Detect which cell encompasses the target text, then output its (X, Y) center coordinate. 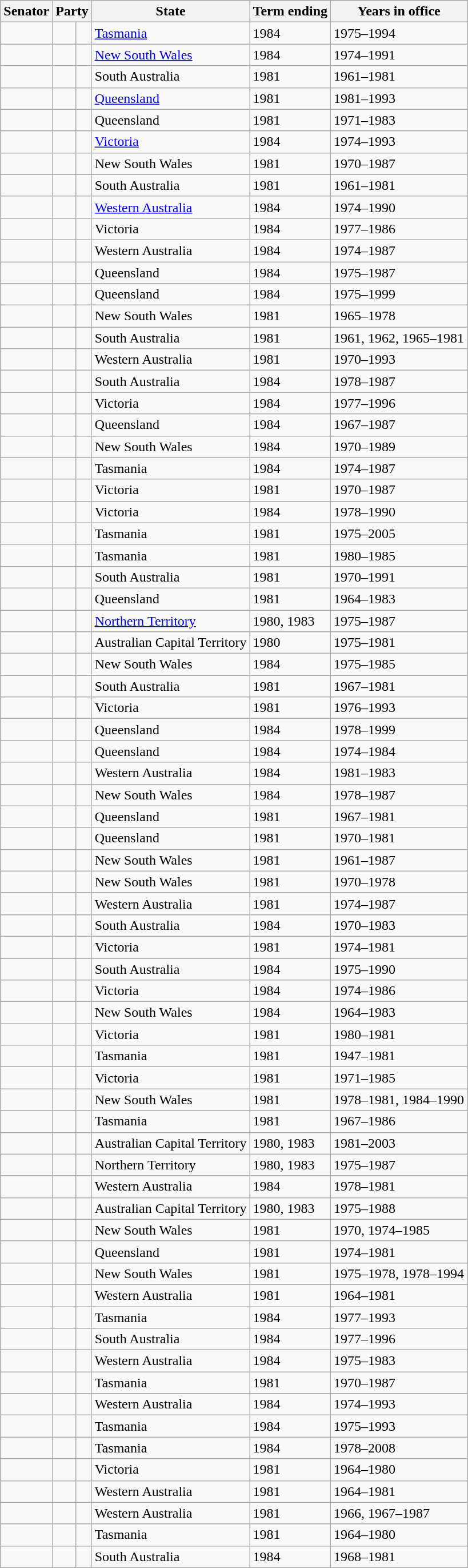
Years in office (399, 11)
1966, 1967–1987 (399, 1513)
1977–1993 (399, 1317)
1980–1985 (399, 555)
1980–1981 (399, 1034)
1974–1984 (399, 751)
1970–1978 (399, 882)
1975–1981 (399, 643)
1976–1993 (399, 708)
1974–1990 (399, 207)
1975–1990 (399, 969)
1975–1978, 1978–1994 (399, 1273)
1970–1989 (399, 447)
1961, 1962, 1965–1981 (399, 338)
Senator (26, 11)
1975–1993 (399, 1426)
1975–1988 (399, 1208)
1970–1981 (399, 838)
1974–1986 (399, 991)
1977–1986 (399, 229)
1975–1999 (399, 295)
1971–1983 (399, 120)
1978–1981 (399, 1187)
1965–1978 (399, 316)
1975–1983 (399, 1361)
1975–1985 (399, 664)
1978–1990 (399, 512)
1971–1985 (399, 1078)
1981–1983 (399, 773)
1970–1993 (399, 360)
1975–1994 (399, 33)
Party (72, 11)
1981–1993 (399, 98)
1970, 1974–1985 (399, 1230)
1978–1981, 1984–1990 (399, 1100)
1970–1991 (399, 577)
1967–1986 (399, 1121)
1947–1981 (399, 1056)
1978–2008 (399, 1448)
1978–1999 (399, 730)
1980 (290, 643)
1981–2003 (399, 1143)
Term ending (290, 11)
1961–1987 (399, 860)
1970–1983 (399, 925)
1975–2005 (399, 534)
State (170, 11)
1968–1981 (399, 1557)
1967–1987 (399, 425)
1974–1991 (399, 55)
